Find where the given text appears and provide that cell's center as (X, Y) coordinate. 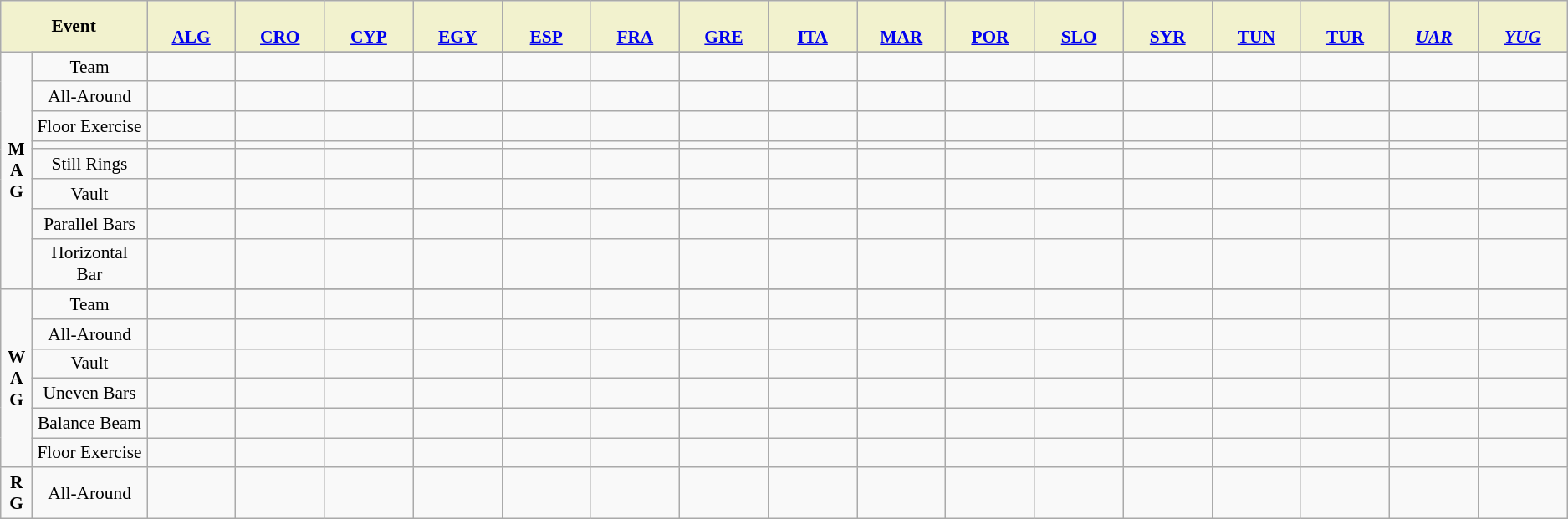
ITA (813, 27)
POR (990, 27)
Parallel Bars (90, 223)
UAR (1434, 27)
SLO (1079, 27)
ALG (192, 27)
ESP (546, 27)
Event (74, 27)
TUR (1345, 27)
WAG (17, 378)
CYP (369, 27)
Uneven Bars (90, 394)
MAR (901, 27)
EGY (457, 27)
YUG (1523, 27)
CRO (280, 27)
RG (17, 493)
Horizontal Bar (90, 264)
TUN (1256, 27)
Still Rings (90, 164)
MAG (17, 170)
FRA (635, 27)
GRE (723, 27)
SYR (1167, 27)
Balance Beam (90, 423)
